Locate the cell with the specified text and output its [x, y] center coordinate. 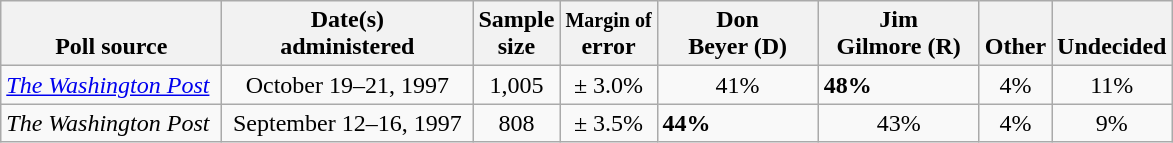
Date(s)administered [348, 34]
44% [738, 123]
± 3.0% [608, 85]
41% [738, 85]
± 3.5% [608, 123]
DonBeyer (D) [738, 34]
October 19–21, 1997 [348, 85]
48% [898, 85]
43% [898, 123]
Margin oferror [608, 34]
808 [516, 123]
11% [1112, 85]
JimGilmore (R) [898, 34]
September 12–16, 1997 [348, 123]
Samplesize [516, 34]
Poll source [112, 34]
Other [1015, 34]
9% [1112, 123]
1,005 [516, 85]
Undecided [1112, 34]
